Locate the cell with the specified text and output its (x, y) center coordinate. 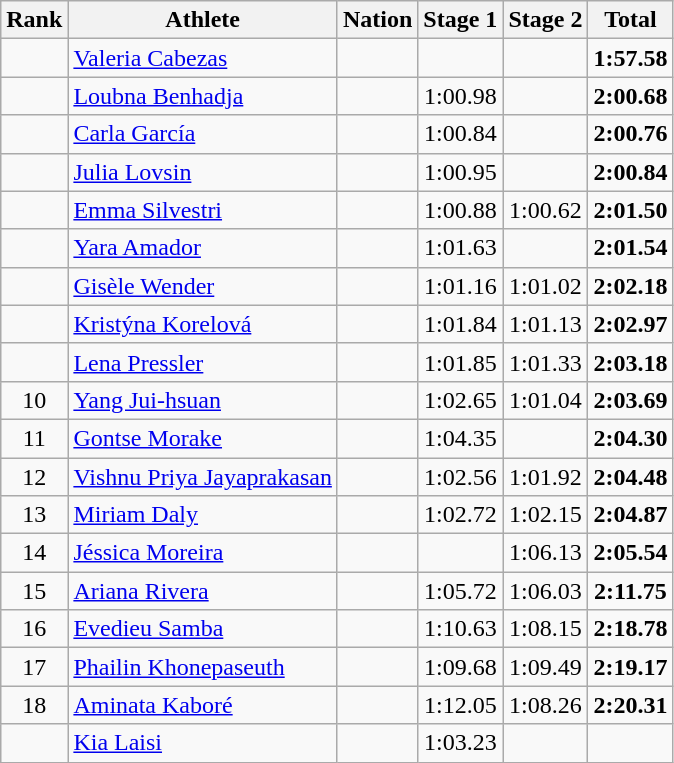
Stage 2 (546, 20)
1:02.65 (460, 400)
1:09.49 (546, 667)
2:11.75 (630, 591)
1:08.15 (546, 629)
2:04.48 (630, 477)
1:01.85 (460, 362)
1:00.98 (460, 96)
1:02.15 (546, 515)
2:19.17 (630, 667)
1:01.63 (460, 248)
Valeria Cabezas (203, 58)
2:00.76 (630, 134)
1:00.95 (460, 172)
Carla García (203, 134)
Loubna Benhadja (203, 96)
Yara Amador (203, 248)
1:06.13 (546, 553)
1:04.35 (460, 438)
13 (34, 515)
Lena Pressler (203, 362)
2:03.69 (630, 400)
Kristýna Korelová (203, 324)
1:01.13 (546, 324)
1:08.26 (546, 705)
10 (34, 400)
14 (34, 553)
1:02.56 (460, 477)
Yang Jui-hsuan (203, 400)
1:09.68 (460, 667)
1:01.04 (546, 400)
1:00.88 (460, 210)
2:01.50 (630, 210)
1:01.16 (460, 286)
Gontse Morake (203, 438)
2:02.18 (630, 286)
16 (34, 629)
1:06.03 (546, 591)
18 (34, 705)
Aminata Kaboré (203, 705)
Nation (377, 20)
1:01.33 (546, 362)
11 (34, 438)
17 (34, 667)
2:00.84 (630, 172)
2:03.18 (630, 362)
Stage 1 (460, 20)
2:20.31 (630, 705)
Miriam Daly (203, 515)
2:02.97 (630, 324)
Vishnu Priya Jayaprakasan (203, 477)
Gisèle Wender (203, 286)
1:02.72 (460, 515)
2:00.68 (630, 96)
Total (630, 20)
Evedieu Samba (203, 629)
1:05.72 (460, 591)
1:57.58 (630, 58)
Rank (34, 20)
1:03.23 (460, 743)
1:01.02 (546, 286)
2:04.30 (630, 438)
Ariana Rivera (203, 591)
2:18.78 (630, 629)
2:05.54 (630, 553)
2:04.87 (630, 515)
1:00.84 (460, 134)
Jéssica Moreira (203, 553)
1:00.62 (546, 210)
Julia Lovsin (203, 172)
15 (34, 591)
1:01.84 (460, 324)
Emma Silvestri (203, 210)
Phailin Khonepaseuth (203, 667)
12 (34, 477)
Kia Laisi (203, 743)
1:12.05 (460, 705)
2:01.54 (630, 248)
1:01.92 (546, 477)
1:10.63 (460, 629)
Athlete (203, 20)
